Find where the given text appears and provide that cell's center as (x, y) coordinate. 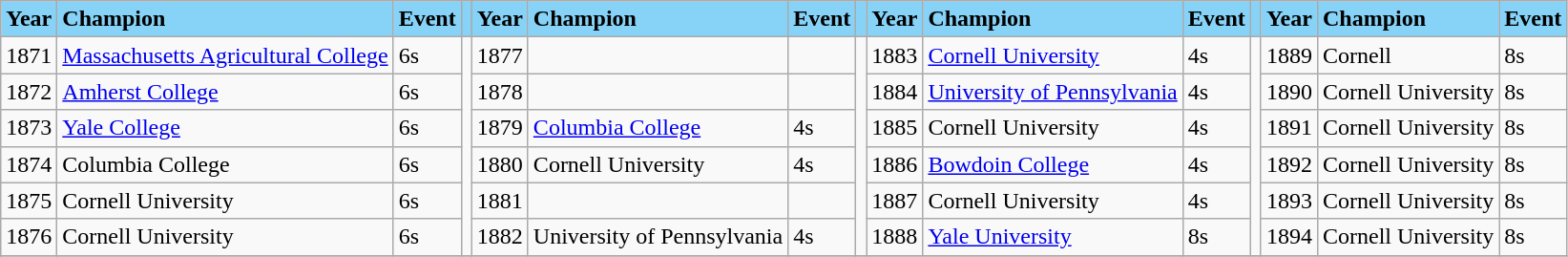
Cornell (1408, 55)
1874 (29, 164)
1884 (895, 92)
1893 (1288, 201)
1888 (895, 237)
1882 (500, 237)
1878 (500, 92)
1879 (500, 128)
1891 (1288, 128)
1871 (29, 55)
1883 (895, 55)
1885 (895, 128)
1876 (29, 237)
1875 (29, 201)
Massachusetts Agricultural College (225, 55)
1894 (1288, 237)
1877 (500, 55)
1887 (895, 201)
1881 (500, 201)
1886 (895, 164)
Yale College (225, 128)
Bowdoin College (1053, 164)
Amherst College (225, 92)
1880 (500, 164)
1873 (29, 128)
1890 (1288, 92)
1892 (1288, 164)
1872 (29, 92)
Yale University (1053, 237)
1889 (1288, 55)
